Extract the (x, y) coordinate from the center of the cell holding the provided text.  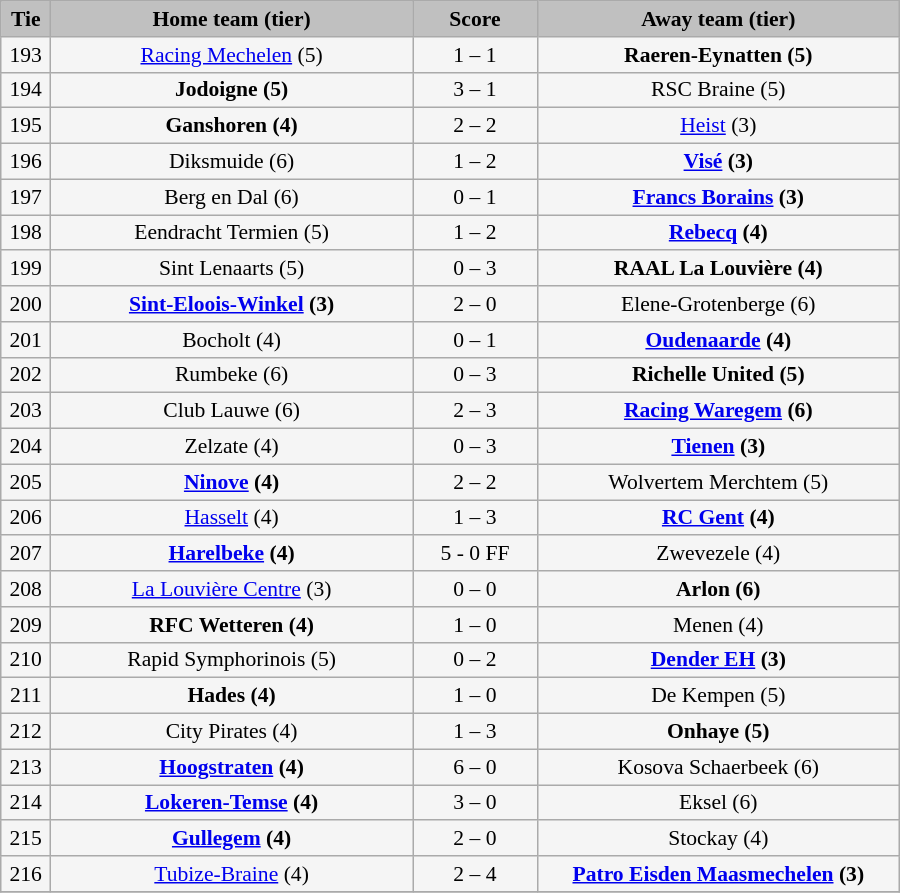
216 (26, 874)
Ninove (4) (232, 482)
Berg en Dal (6) (232, 197)
Hasselt (4) (232, 518)
207 (26, 554)
Rumbeke (6) (232, 375)
Lokeren-Temse (4) (232, 803)
Heist (3) (718, 126)
204 (26, 447)
213 (26, 767)
Sint Lenaarts (5) (232, 269)
Zelzate (4) (232, 447)
209 (26, 625)
Club Lauwe (6) (232, 411)
211 (26, 696)
Kosova Schaerbeek (6) (718, 767)
0 – 0 (476, 589)
Arlon (6) (718, 589)
Away team (tier) (718, 19)
Dender EH (3) (718, 660)
3 – 1 (476, 90)
199 (26, 269)
Sint-Eloois-Winkel (3) (232, 304)
Rebecq (4) (718, 233)
La Louvière Centre (3) (232, 589)
Score (476, 19)
Gullegem (4) (232, 839)
Rapid Symphorinois (5) (232, 660)
RAAL La Louvière (4) (718, 269)
193 (26, 55)
214 (26, 803)
197 (26, 197)
203 (26, 411)
212 (26, 732)
Patro Eisden Maasmechelen (3) (718, 874)
City Pirates (4) (232, 732)
6 – 0 (476, 767)
2 – 4 (476, 874)
206 (26, 518)
Tienen (3) (718, 447)
Menen (4) (718, 625)
Raeren-Eynatten (5) (718, 55)
Eendracht Termien (5) (232, 233)
202 (26, 375)
Eksel (6) (718, 803)
Jodoigne (5) (232, 90)
De Kempen (5) (718, 696)
Onhaye (5) (718, 732)
Tie (26, 19)
195 (26, 126)
RC Gent (4) (718, 518)
Hoogstraten (4) (232, 767)
Diksmuide (6) (232, 162)
5 - 0 FF (476, 554)
Racing Mechelen (5) (232, 55)
Racing Waregem (6) (718, 411)
Bocholt (4) (232, 340)
Visé (3) (718, 162)
Wolvertem Merchtem (5) (718, 482)
215 (26, 839)
198 (26, 233)
Elene-Grotenberge (6) (718, 304)
Harelbeke (4) (232, 554)
0 – 2 (476, 660)
208 (26, 589)
210 (26, 660)
200 (26, 304)
Hades (4) (232, 696)
Francs Borains (3) (718, 197)
Oudenaarde (4) (718, 340)
3 – 0 (476, 803)
Ganshoren (4) (232, 126)
RSC Braine (5) (718, 90)
205 (26, 482)
1 – 1 (476, 55)
Richelle United (5) (718, 375)
RFC Wetteren (4) (232, 625)
Stockay (4) (718, 839)
2 – 3 (476, 411)
Tubize-Braine (4) (232, 874)
Zwevezele (4) (718, 554)
Home team (tier) (232, 19)
201 (26, 340)
196 (26, 162)
194 (26, 90)
